For the text-containing cell, return its midpoint in [X, Y] coordinate format. 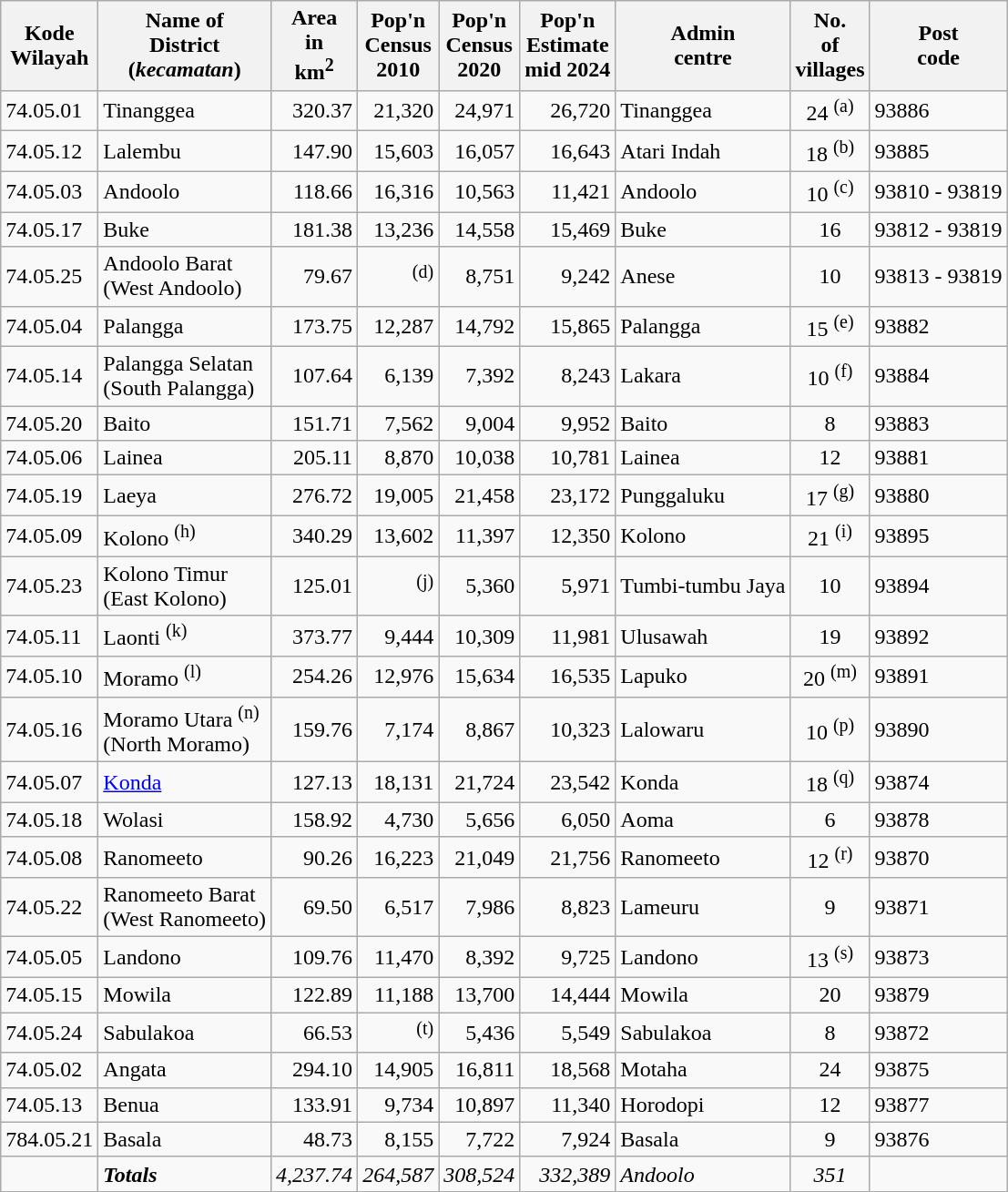
24 (a) [830, 111]
10 (p) [830, 729]
Kolono [703, 535]
118.66 [315, 191]
308,524 [479, 1174]
12,350 [568, 535]
74.05.13 [49, 1105]
8,823 [568, 907]
93895 [938, 535]
15,603 [399, 151]
Name ofDistrict(kecamatan) [185, 46]
74.05.08 [49, 858]
159.76 [315, 729]
19,005 [399, 495]
74.05.05 [49, 958]
74.05.16 [49, 729]
Motaha [703, 1070]
Area in km2 [315, 46]
11,421 [568, 191]
151.71 [315, 423]
5,656 [479, 820]
24,971 [479, 111]
(t) [399, 1033]
7,174 [399, 729]
9,444 [399, 636]
74.05.03 [49, 191]
294.10 [315, 1070]
74.05.09 [49, 535]
10 (c) [830, 191]
(j) [399, 586]
5,971 [568, 586]
74.05.02 [49, 1070]
125.01 [315, 586]
21,756 [568, 858]
15,865 [568, 326]
254.26 [315, 678]
276.72 [315, 495]
74.05.17 [49, 229]
74.05.06 [49, 458]
6 [830, 820]
74.05.10 [49, 678]
Benua [185, 1105]
93886 [938, 111]
11,340 [568, 1105]
74.05.22 [49, 907]
Laonti (k) [185, 636]
93878 [938, 820]
74.05.01 [49, 111]
Kode Wilayah [49, 46]
351 [830, 1174]
Lalembu [185, 151]
Postcode [938, 46]
21 (i) [830, 535]
10,563 [479, 191]
93870 [938, 858]
Moramo Utara (n) (North Moramo) [185, 729]
11,188 [399, 994]
74.05.20 [49, 423]
12,976 [399, 678]
7,392 [479, 377]
10,323 [568, 729]
107.64 [315, 377]
Totals [185, 1174]
14,558 [479, 229]
17 (g) [830, 495]
14,792 [479, 326]
173.75 [315, 326]
4,730 [399, 820]
122.89 [315, 994]
23,172 [568, 495]
264,587 [399, 1174]
8,867 [479, 729]
93879 [938, 994]
12 (r) [830, 858]
19 [830, 636]
16,316 [399, 191]
340.29 [315, 535]
Palangga Selatan (South Palangga) [185, 377]
74.05.07 [49, 783]
21,320 [399, 111]
12,287 [399, 326]
133.91 [315, 1105]
Kolono (h) [185, 535]
Lalowaru [703, 729]
18 (b) [830, 151]
16,535 [568, 678]
21,724 [479, 783]
Horodopi [703, 1105]
(d) [399, 277]
Lapuko [703, 678]
13 (s) [830, 958]
93880 [938, 495]
14,444 [568, 994]
Ulusawah [703, 636]
16,057 [479, 151]
9,004 [479, 423]
74.05.23 [49, 586]
93885 [938, 151]
9,242 [568, 277]
48.73 [315, 1139]
11,981 [568, 636]
10 (f) [830, 377]
Kolono Timur (East Kolono) [185, 586]
Pop'nCensus2010 [399, 46]
66.53 [315, 1033]
7,562 [399, 423]
Angata [185, 1070]
8,392 [479, 958]
332,389 [568, 1174]
205.11 [315, 458]
Atari Indah [703, 151]
158.92 [315, 820]
4,237.74 [315, 1174]
74.05.19 [49, 495]
15 (e) [830, 326]
7,722 [479, 1139]
93810 - 93819 [938, 191]
181.38 [315, 229]
320.37 [315, 111]
20 [830, 994]
93884 [938, 377]
6,139 [399, 377]
8,243 [568, 377]
7,986 [479, 907]
93812 - 93819 [938, 229]
21,458 [479, 495]
93872 [938, 1033]
8,870 [399, 458]
Moramo (l) [185, 678]
Punggaluku [703, 495]
784.05.21 [49, 1139]
373.77 [315, 636]
79.67 [315, 277]
8,751 [479, 277]
74.05.15 [49, 994]
18,131 [399, 783]
16,643 [568, 151]
9,952 [568, 423]
16,223 [399, 858]
5,436 [479, 1033]
74.05.04 [49, 326]
No.ofvillages [830, 46]
23,542 [568, 783]
10,781 [568, 458]
10,309 [479, 636]
93894 [938, 586]
74.05.25 [49, 277]
93892 [938, 636]
Lakara [703, 377]
5,549 [568, 1033]
15,634 [479, 678]
Lameuru [703, 907]
7,924 [568, 1139]
Wolasi [185, 820]
Pop'nEstimatemid 2024 [568, 46]
Admincentre [703, 46]
26,720 [568, 111]
Laeya [185, 495]
127.13 [315, 783]
93876 [938, 1139]
93883 [938, 423]
74.05.11 [49, 636]
9,734 [399, 1105]
18,568 [568, 1070]
10,897 [479, 1105]
90.26 [315, 858]
14,905 [399, 1070]
93871 [938, 907]
16 [830, 229]
Aoma [703, 820]
16,811 [479, 1070]
74.05.14 [49, 377]
93873 [938, 958]
74.05.18 [49, 820]
15,469 [568, 229]
69.50 [315, 907]
13,700 [479, 994]
93891 [938, 678]
Anese [703, 277]
93882 [938, 326]
8,155 [399, 1139]
13,236 [399, 229]
93813 - 93819 [938, 277]
Tumbi-tumbu Jaya [703, 586]
20 (m) [830, 678]
93875 [938, 1070]
6,050 [568, 820]
10,038 [479, 458]
Andoolo Barat (West Andoolo) [185, 277]
93874 [938, 783]
93877 [938, 1105]
9,725 [568, 958]
Ranomeeto Barat (West Ranomeeto) [185, 907]
74.05.24 [49, 1033]
21,049 [479, 858]
74.05.12 [49, 151]
5,360 [479, 586]
11,397 [479, 535]
6,517 [399, 907]
24 [830, 1070]
147.90 [315, 151]
11,470 [399, 958]
109.76 [315, 958]
93881 [938, 458]
Pop'nCensus2020 [479, 46]
18 (q) [830, 783]
13,602 [399, 535]
93890 [938, 729]
